Scan for the cell matching the given text and deliver its (X, Y) coordinate at center. 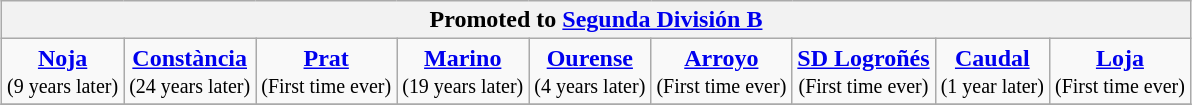
Promoted to Segunda División B (596, 20)
Marino(19 years later) (463, 72)
Ourense(4 years later) (590, 72)
SD Logroñés(First time ever) (864, 72)
Arroyo(First time ever) (722, 72)
Loja(First time ever) (1120, 72)
Noja(9 years later) (63, 72)
Prat(First time ever) (326, 72)
Caudal(1 year later) (992, 72)
Constància(24 years later) (190, 72)
